Determine the (x, y) coordinate at the center of the cell enclosing the given text.  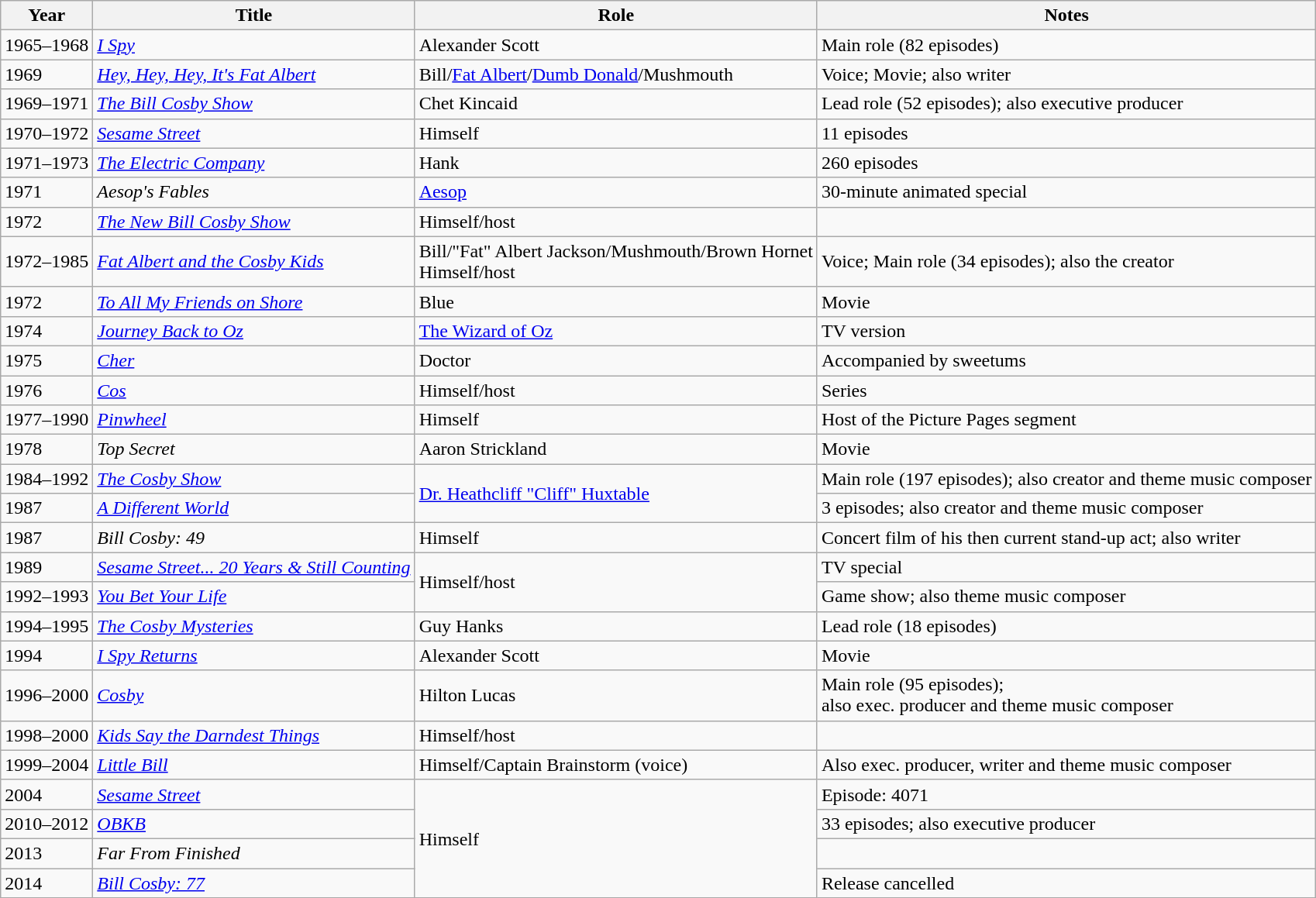
1977–1990 (47, 420)
Lead role (18 episodes) (1066, 626)
Guy Hanks (615, 626)
Voice; Main role (34 episodes); also the creator (1066, 262)
Kids Say the Darndest Things (254, 735)
3 episodes; also creator and theme music composer (1066, 508)
Hey, Hey, Hey, It's Fat Albert (254, 74)
1972–1985 (47, 262)
1994–1995 (47, 626)
1996–2000 (47, 696)
Hank (615, 163)
Pinwheel (254, 420)
1984–1992 (47, 479)
Cos (254, 390)
Dr. Heathcliff "Cliff" Huxtable (615, 494)
2004 (47, 794)
Episode: 4071 (1066, 794)
1969–1971 (47, 104)
1965–1968 (47, 45)
Bill Cosby: 49 (254, 538)
Main role (82 episodes) (1066, 45)
1976 (47, 390)
The New Bill Cosby Show (254, 222)
1998–2000 (47, 735)
Bill/Fat Albert/Dumb Donald/Mushmouth (615, 74)
2010–2012 (47, 824)
Bill Cosby: 77 (254, 883)
Cher (254, 360)
Top Secret (254, 449)
TV special (1066, 567)
Year (47, 15)
2014 (47, 883)
Release cancelled (1066, 883)
1978 (47, 449)
1970–1972 (47, 133)
Series (1066, 390)
The Cosby Mysteries (254, 626)
Lead role (52 episodes); also executive producer (1066, 104)
1969 (47, 74)
Fat Albert and the Cosby Kids (254, 262)
1994 (47, 655)
Hilton Lucas (615, 696)
Also exec. producer, writer and theme music composer (1066, 765)
A Different World (254, 508)
Doctor (615, 360)
Notes (1066, 15)
Concert film of his then current stand-up act; also writer (1066, 538)
Little Bill (254, 765)
1989 (47, 567)
You Bet Your Life (254, 597)
Himself/Captain Brainstorm (voice) (615, 765)
Game show; also theme music composer (1066, 597)
I Spy Returns (254, 655)
The Cosby Show (254, 479)
Role (615, 15)
33 episodes; also executive producer (1066, 824)
Cosby (254, 696)
Blue (615, 301)
To All My Friends on Shore (254, 301)
The Wizard of Oz (615, 331)
OBKB (254, 824)
Far From Finished (254, 853)
The Electric Company (254, 163)
260 episodes (1066, 163)
1999–2004 (47, 765)
Aesop (615, 192)
11 episodes (1066, 133)
2013 (47, 853)
1971–1973 (47, 163)
1992–1993 (47, 597)
30-minute animated special (1066, 192)
Title (254, 15)
Voice; Movie; also writer (1066, 74)
Host of the Picture Pages segment (1066, 420)
The Bill Cosby Show (254, 104)
1974 (47, 331)
1971 (47, 192)
Journey Back to Oz (254, 331)
I Spy (254, 45)
Sesame Street... 20 Years & Still Counting (254, 567)
Main role (197 episodes); also creator and theme music composer (1066, 479)
1975 (47, 360)
Bill/"Fat" Albert Jackson/Mushmouth/Brown Hornet Himself/host (615, 262)
Aesop's Fables (254, 192)
Chet Kincaid (615, 104)
TV version (1066, 331)
Aaron Strickland (615, 449)
Main role (95 episodes); also exec. producer and theme music composer (1066, 696)
Accompanied by sweetums (1066, 360)
